Pinpoint the cell where the given text exists, returning its (x, y) midpoint coordinate. 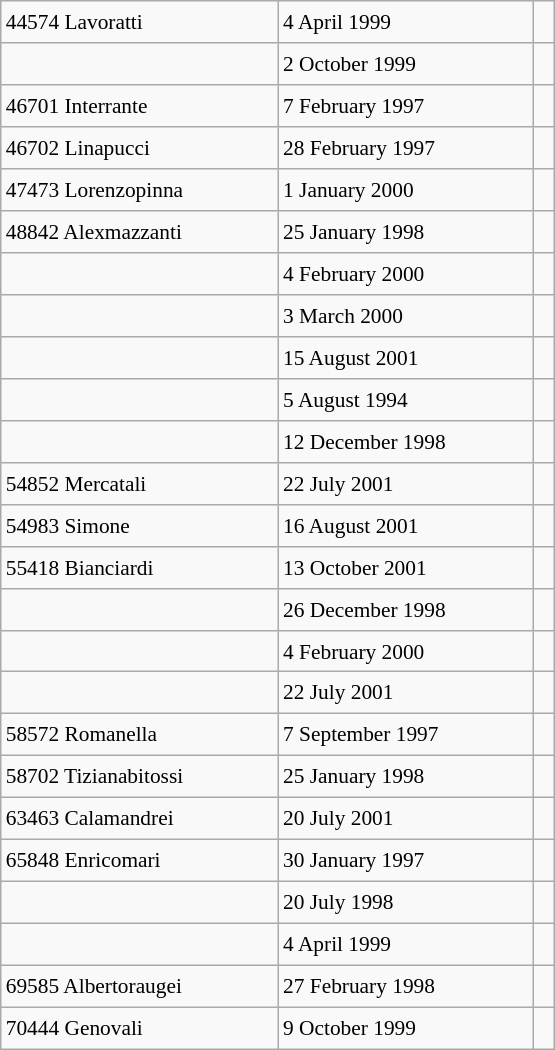
47473 Lorenzopinna (140, 190)
63463 Calamandrei (140, 819)
16 August 2001 (406, 525)
58572 Romanella (140, 735)
5 August 1994 (406, 399)
20 July 2001 (406, 819)
9 October 1999 (406, 1028)
46702 Linapucci (140, 148)
2 October 1999 (406, 64)
44574 Lavoratti (140, 22)
1 January 2000 (406, 190)
69585 Albertoraugei (140, 986)
46701 Interrante (140, 106)
54852 Mercatali (140, 483)
28 February 1997 (406, 148)
3 March 2000 (406, 316)
65848 Enricomari (140, 861)
27 February 1998 (406, 986)
7 February 1997 (406, 106)
58702 Tizianabitossi (140, 777)
55418 Bianciardi (140, 567)
26 December 1998 (406, 609)
54983 Simone (140, 525)
70444 Genovali (140, 1028)
13 October 2001 (406, 567)
12 December 1998 (406, 441)
48842 Alexmazzanti (140, 232)
15 August 2001 (406, 358)
30 January 1997 (406, 861)
7 September 1997 (406, 735)
20 July 1998 (406, 903)
